From the cell containing the given text, extract its center point as [x, y] coordinate. 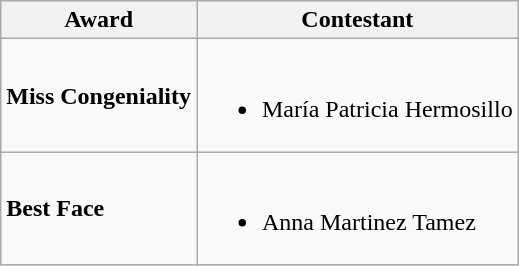
Contestant [357, 20]
María Patricia Hermosillo [357, 96]
Award [99, 20]
Anna Martinez Tamez [357, 208]
Best Face [99, 208]
Miss Congeniality [99, 96]
